Pinpoint the cell where the given text exists, returning its (X, Y) midpoint coordinate. 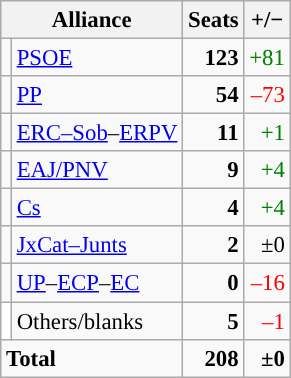
+/− (267, 20)
Seats (214, 20)
PSOE (96, 58)
123 (214, 58)
Cs (96, 208)
UP–ECP–EC (96, 283)
EAJ/PNV (96, 170)
5 (214, 321)
Others/blanks (96, 321)
JxCat–Junts (96, 245)
11 (214, 133)
Alliance (92, 20)
Total (92, 358)
0 (214, 283)
+1 (267, 133)
–16 (267, 283)
9 (214, 170)
–1 (267, 321)
+81 (267, 58)
–73 (267, 95)
54 (214, 95)
4 (214, 208)
208 (214, 358)
PP (96, 95)
ERC–Sob–ERPV (96, 133)
2 (214, 245)
